Capture the cell that displays the provided text and extract its [x, y] central coordinate. 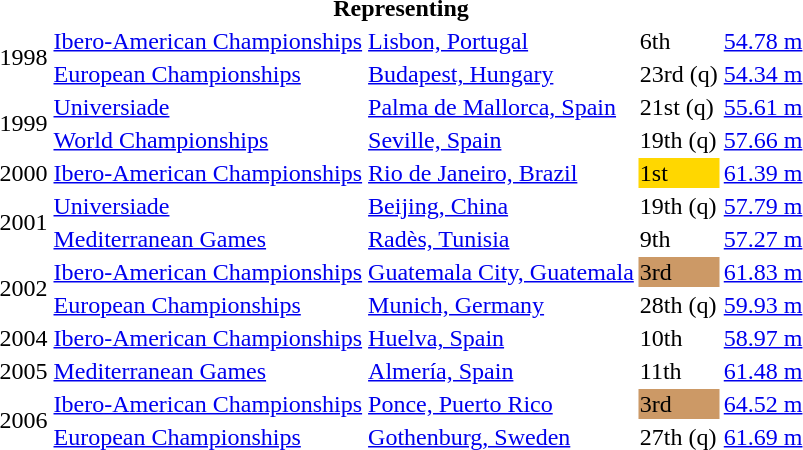
Palma de Mallorca, Spain [502, 107]
23rd (q) [678, 74]
9th [678, 239]
6th [678, 41]
Munich, Germany [502, 305]
21st (q) [678, 107]
World Championships [208, 140]
Huelva, Spain [502, 338]
Radès, Tunisia [502, 239]
Budapest, Hungary [502, 74]
Lisbon, Portugal [502, 41]
11th [678, 371]
Almería, Spain [502, 371]
28th (q) [678, 305]
Beijing, China [502, 206]
Rio de Janeiro, Brazil [502, 173]
Guatemala City, Guatemala [502, 272]
1st [678, 173]
10th [678, 338]
Ponce, Puerto Rico [502, 404]
Seville, Spain [502, 140]
